Return (X, Y) of the center of cell containing provided text 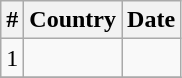
# (12, 20)
1 (12, 58)
Country (73, 20)
Date (152, 20)
